Capture the cell that displays the provided text and extract its (x, y) central coordinate. 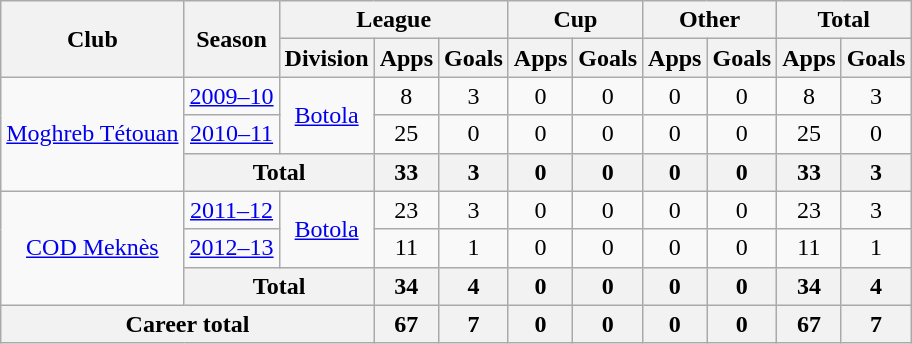
2010–11 (232, 134)
COD Meknès (92, 248)
2009–10 (232, 96)
2011–12 (232, 210)
Club (92, 39)
Moghreb Tétouan (92, 134)
Cup (575, 20)
Season (232, 39)
Division (326, 58)
Career total (188, 324)
2012–13 (232, 248)
Other (710, 20)
League (394, 20)
